Scan for the cell matching the given text and deliver its (X, Y) coordinate at center. 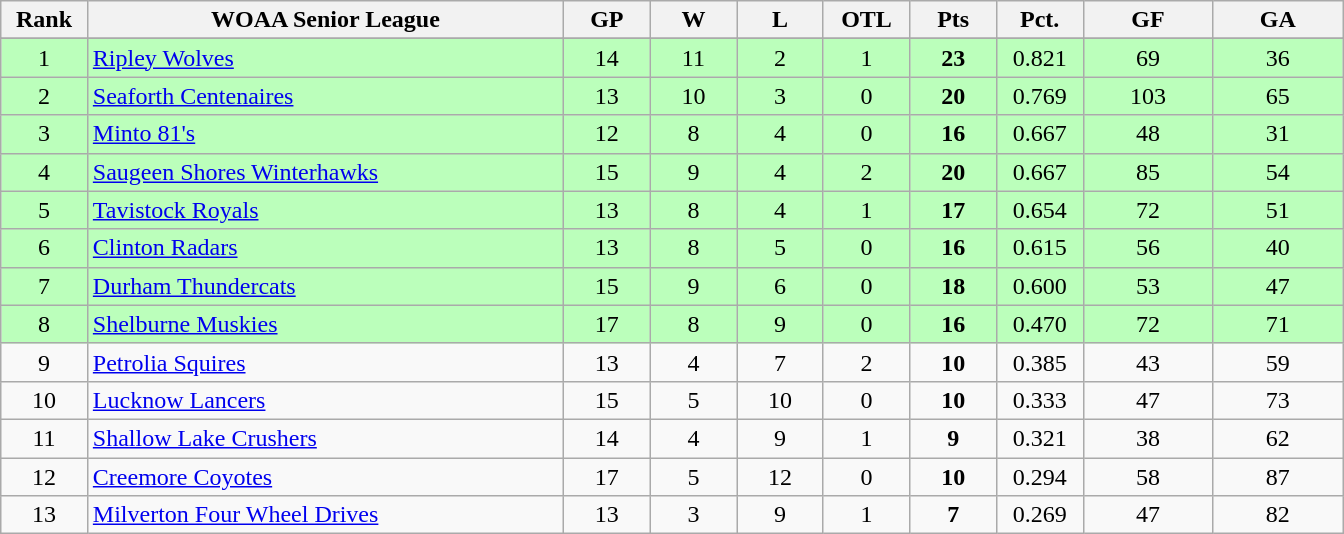
Pct. (1040, 20)
85 (1148, 172)
Milverton Four Wheel Drives (325, 515)
Clinton Radars (325, 248)
0.294 (1040, 477)
0.470 (1040, 324)
23 (954, 58)
36 (1278, 58)
71 (1278, 324)
0.769 (1040, 96)
59 (1278, 362)
Pts (954, 20)
54 (1278, 172)
Creemore Coyotes (325, 477)
Saugeen Shores Winterhawks (325, 172)
62 (1278, 438)
OTL (866, 20)
51 (1278, 210)
0.615 (1040, 248)
Ripley Wolves (325, 58)
0.321 (1040, 438)
Minto 81's (325, 134)
GA (1278, 20)
58 (1148, 477)
0.385 (1040, 362)
40 (1278, 248)
56 (1148, 248)
82 (1278, 515)
Rank (44, 20)
0.600 (1040, 286)
Petrolia Squires (325, 362)
43 (1148, 362)
103 (1148, 96)
Lucknow Lancers (325, 400)
L (780, 20)
Seaforth Centenaires (325, 96)
GF (1148, 20)
18 (954, 286)
73 (1278, 400)
31 (1278, 134)
Shallow Lake Crushers (325, 438)
0.333 (1040, 400)
GP (608, 20)
53 (1148, 286)
Tavistock Royals (325, 210)
Shelburne Muskies (325, 324)
0.821 (1040, 58)
65 (1278, 96)
W (694, 20)
69 (1148, 58)
Durham Thundercats (325, 286)
WOAA Senior League (325, 20)
87 (1278, 477)
0.654 (1040, 210)
48 (1148, 134)
38 (1148, 438)
0.269 (1040, 515)
